From the cell containing the given text, extract its center point as (X, Y) coordinate. 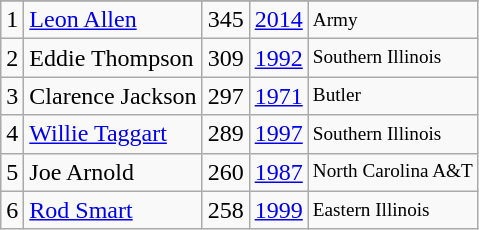
5 (12, 172)
4 (12, 134)
1987 (278, 172)
345 (226, 20)
2014 (278, 20)
309 (226, 58)
258 (226, 210)
2 (12, 58)
6 (12, 210)
North Carolina A&T (392, 172)
Leon Allen (113, 20)
1992 (278, 58)
1999 (278, 210)
3 (12, 96)
1997 (278, 134)
Army (392, 20)
Butler (392, 96)
297 (226, 96)
Rod Smart (113, 210)
1971 (278, 96)
Eastern Illinois (392, 210)
Willie Taggart (113, 134)
Eddie Thompson (113, 58)
1 (12, 20)
289 (226, 134)
Clarence Jackson (113, 96)
Joe Arnold (113, 172)
260 (226, 172)
